Return (x, y) of the center of cell containing provided text 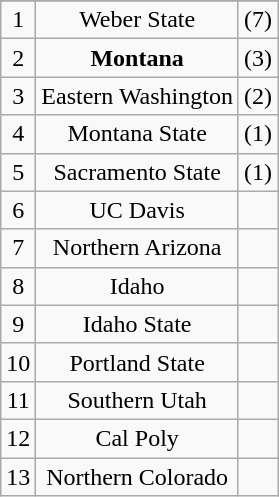
7 (18, 248)
Eastern Washington (138, 96)
Montana (138, 58)
8 (18, 286)
2 (18, 58)
UC Davis (138, 210)
13 (18, 477)
(2) (258, 96)
Portland State (138, 362)
Cal Poly (138, 438)
5 (18, 172)
3 (18, 96)
4 (18, 134)
Northern Arizona (138, 248)
11 (18, 400)
Northern Colorado (138, 477)
9 (18, 324)
Montana State (138, 134)
Idaho State (138, 324)
Weber State (138, 20)
(3) (258, 58)
Idaho (138, 286)
Sacramento State (138, 172)
1 (18, 20)
12 (18, 438)
(7) (258, 20)
10 (18, 362)
6 (18, 210)
Southern Utah (138, 400)
